Find where the given text appears and provide that cell's center as [X, Y] coordinate. 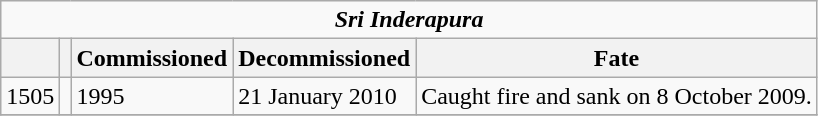
1505 [30, 96]
Sri Inderapura [410, 20]
Decommissioned [324, 58]
21 January 2010 [324, 96]
Caught fire and sank on 8 October 2009. [617, 96]
1995 [152, 96]
Commissioned [152, 58]
Fate [617, 58]
